Output the (X, Y) coordinate of the center of the cell containing the given text.  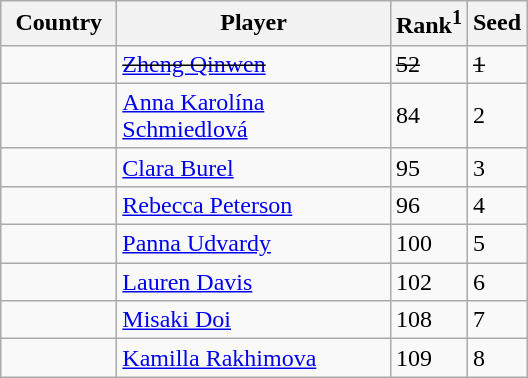
Player (254, 24)
Clara Burel (254, 167)
Zheng Qinwen (254, 64)
4 (496, 205)
6 (496, 282)
102 (428, 282)
100 (428, 244)
108 (428, 320)
1 (496, 64)
Rebecca Peterson (254, 205)
Misaki Doi (254, 320)
Rank1 (428, 24)
7 (496, 320)
95 (428, 167)
96 (428, 205)
84 (428, 116)
2 (496, 116)
5 (496, 244)
Panna Udvardy (254, 244)
Kamilla Rakhimova (254, 358)
Anna Karolína Schmiedlová (254, 116)
3 (496, 167)
Seed (496, 24)
Lauren Davis (254, 282)
52 (428, 64)
Country (59, 24)
109 (428, 358)
8 (496, 358)
